Capture the cell that displays the provided text and extract its (x, y) central coordinate. 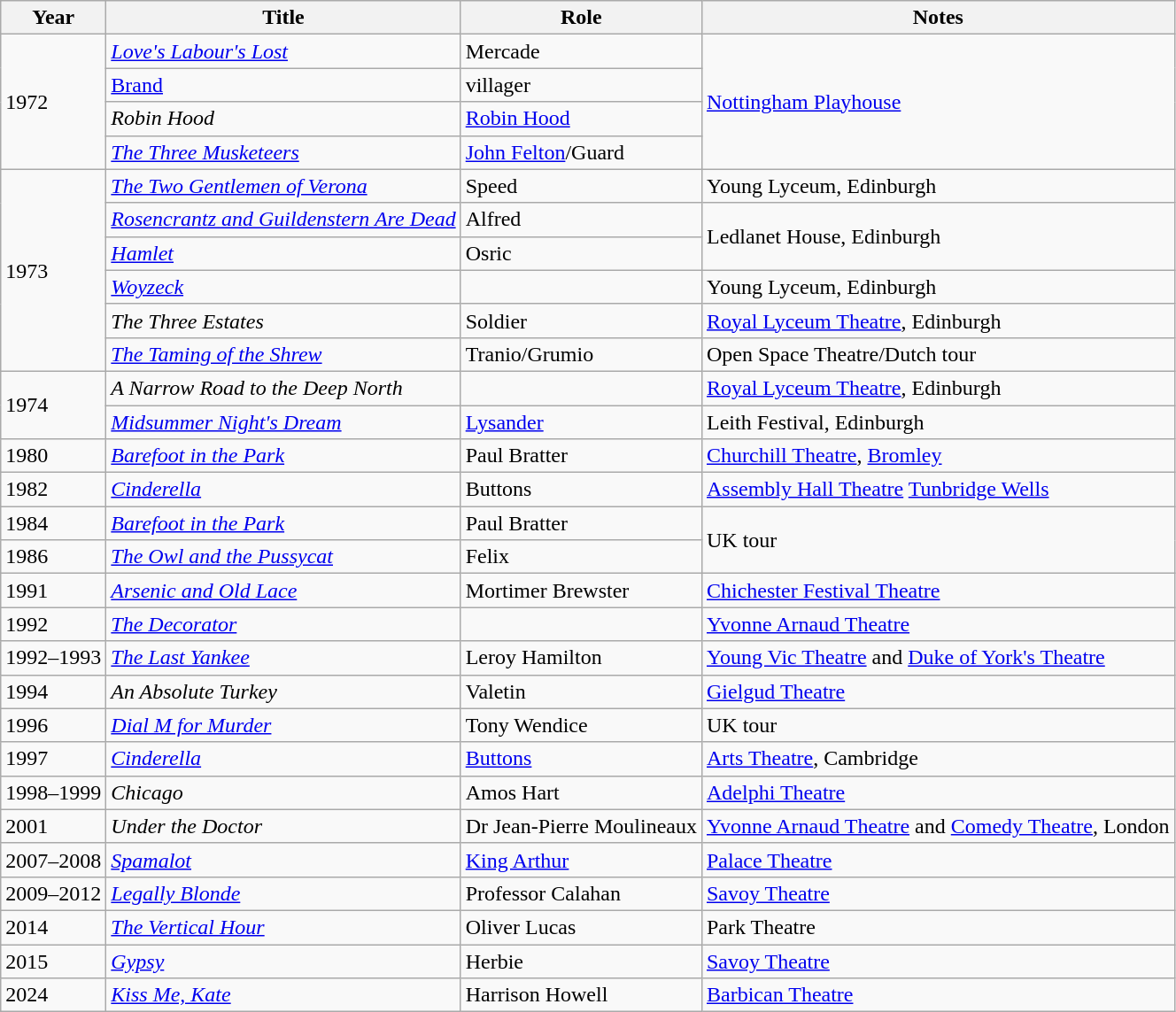
Arsenic and Old Lace (283, 591)
Dial M for Murder (283, 725)
Chichester Festival Theatre (938, 591)
Professor Calahan (581, 893)
Notes (938, 18)
Open Space Theatre/Dutch tour (938, 354)
Role (581, 18)
2024 (53, 995)
Kiss Me, Kate (283, 995)
Oliver Lucas (581, 927)
1991 (53, 591)
1974 (53, 405)
The Two Gentlemen of Verona (283, 186)
2014 (53, 927)
Gypsy (283, 961)
Midsummer Night's Dream (283, 422)
2007–2008 (53, 860)
1996 (53, 725)
Spamalot (283, 860)
Assembly Hall Theatre Tunbridge Wells (938, 490)
Gielgud Theatre (938, 691)
Legally Blonde (283, 893)
Valetin (581, 691)
Mercade (581, 51)
The Three Estates (283, 321)
Felix (581, 557)
An Absolute Turkey (283, 691)
1997 (53, 759)
Soldier (581, 321)
A Narrow Road to the Deep North (283, 388)
The Last Yankee (283, 658)
Leroy Hamilton (581, 658)
1972 (53, 102)
Young Vic Theatre and Duke of York's Theatre (938, 658)
Ledlanet House, Edinburgh (938, 236)
Yvonne Arnaud Theatre and Comedy Theatre, London (938, 826)
Amos Hart (581, 792)
Brand (283, 85)
1982 (53, 490)
Hamlet (283, 253)
Herbie (581, 961)
Dr Jean-Pierre Moulineaux (581, 826)
The Three Musketeers (283, 152)
The Vertical Hour (283, 927)
Rosencrantz and Guildenstern Are Dead (283, 220)
John Felton/Guard (581, 152)
Speed (581, 186)
Leith Festival, Edinburgh (938, 422)
1998–1999 (53, 792)
Tony Wendice (581, 725)
Adelphi Theatre (938, 792)
2009–2012 (53, 893)
1994 (53, 691)
The Owl and the Pussycat (283, 557)
Harrison Howell (581, 995)
Title (283, 18)
Arts Theatre, Cambridge (938, 759)
Alfred (581, 220)
Nottingham Playhouse (938, 102)
Tranio/Grumio (581, 354)
Under the Doctor (283, 826)
Year (53, 18)
Churchill Theatre, Bromley (938, 456)
Mortimer Brewster (581, 591)
Chicago (283, 792)
Palace Theatre (938, 860)
1986 (53, 557)
2015 (53, 961)
Lysander (581, 422)
The Decorator (283, 624)
Osric (581, 253)
Love's Labour's Lost (283, 51)
2001 (53, 826)
Park Theatre (938, 927)
1992 (53, 624)
1992–1993 (53, 658)
1980 (53, 456)
1973 (53, 270)
Woyzeck (283, 287)
villager (581, 85)
Barbican Theatre (938, 995)
1984 (53, 523)
Yvonne Arnaud Theatre (938, 624)
King Arthur (581, 860)
The Taming of the Shrew (283, 354)
